Scan for the cell matching the given text and deliver its [x, y] coordinate at center. 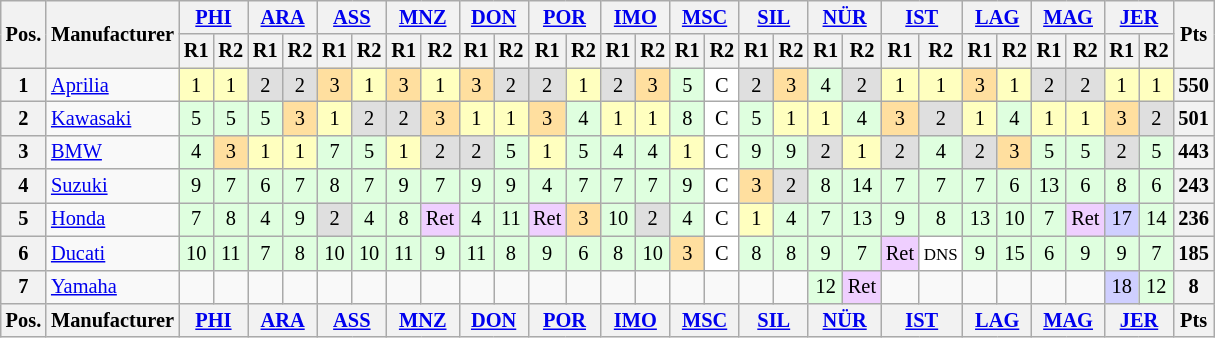
236 [1194, 219]
Kawasaki [112, 118]
243 [1194, 186]
17 [1122, 219]
185 [1194, 253]
BMW [112, 152]
550 [1194, 85]
15 [1014, 253]
DNS [941, 253]
443 [1194, 152]
Suzuki [112, 186]
Aprilia [112, 85]
18 [1122, 287]
501 [1194, 118]
Ducati [112, 253]
Honda [112, 219]
Yamaha [112, 287]
